Locate the cell with the specified text and output its [x, y] center coordinate. 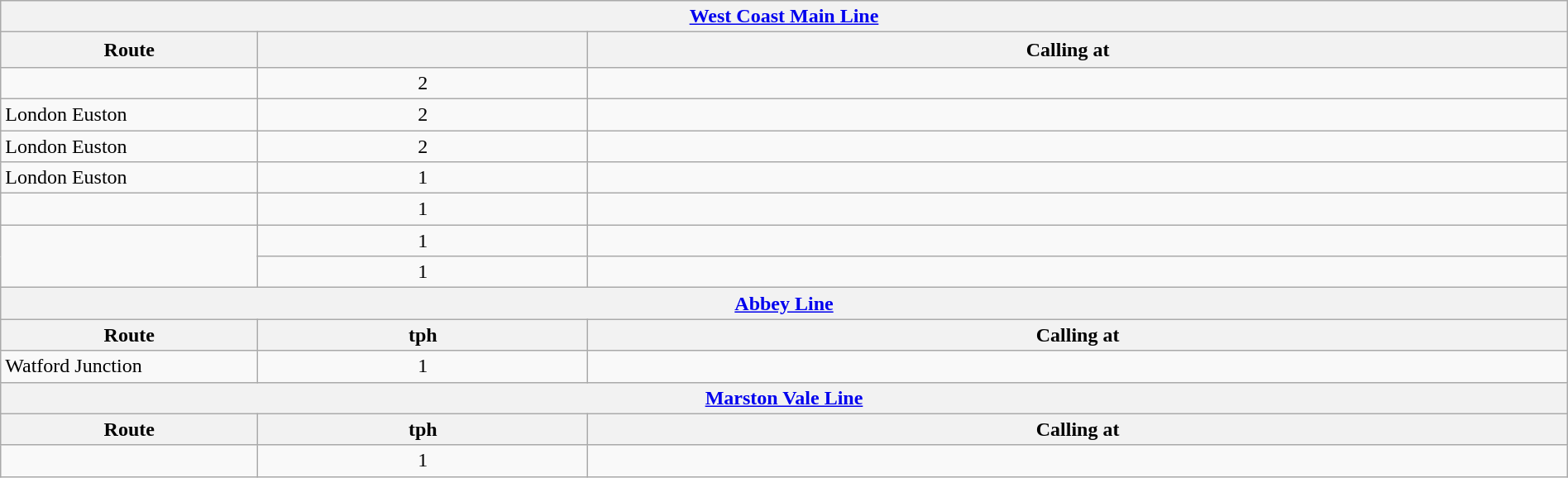
Abbey Line [784, 304]
Marston Vale Line [784, 398]
West Coast Main Line [784, 17]
Watford Junction [129, 366]
